Provide the (X, Y) coordinate of the cell's center where the given text is located.  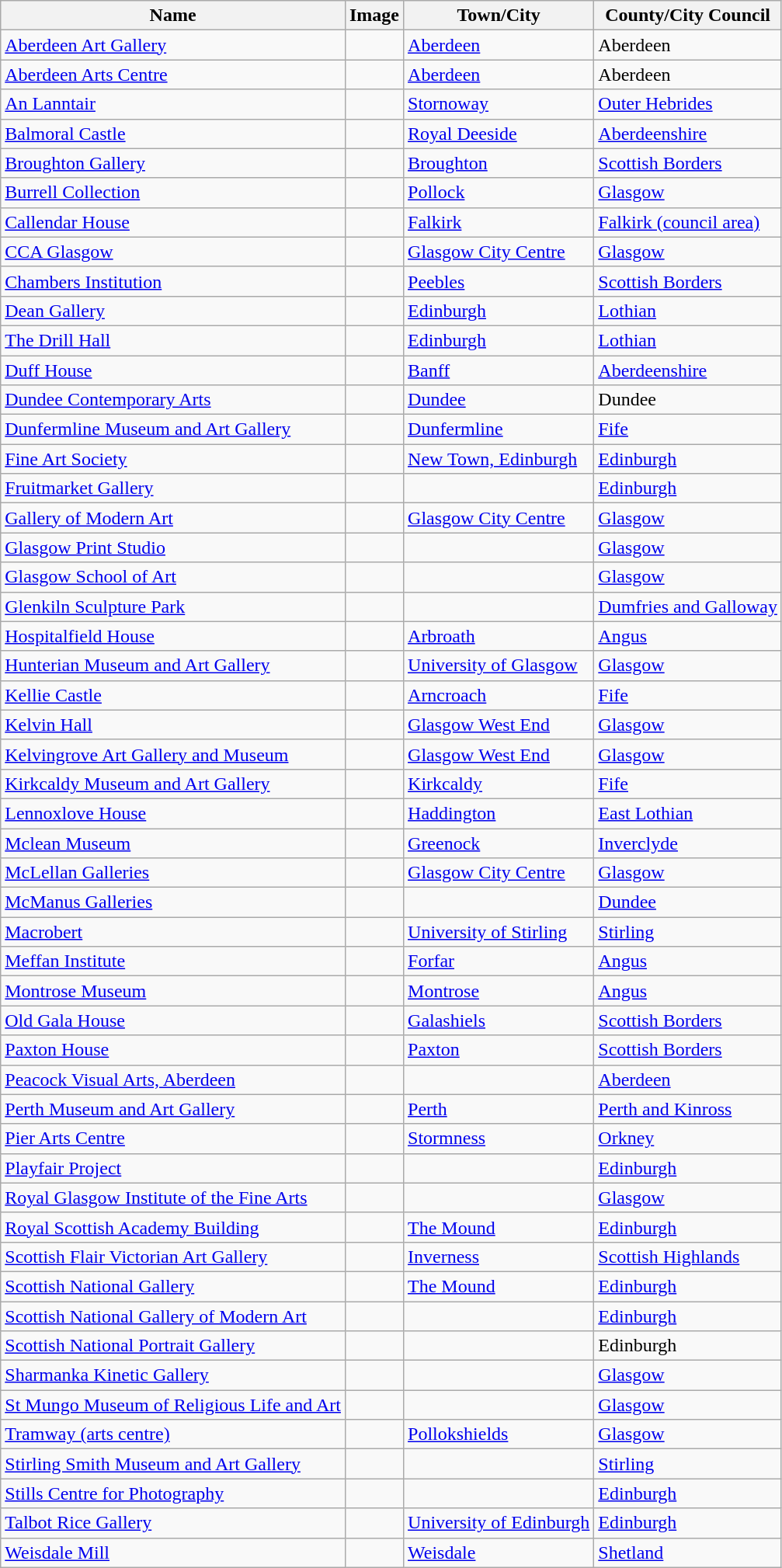
Banff (499, 370)
Stornoway (499, 104)
Lennoxlove House (173, 813)
Gallery of Modern Art (173, 518)
Chambers Institution (173, 281)
Tramway (arts centre) (173, 1434)
Scottish National Portrait Gallery (173, 1346)
An Lanntair (173, 104)
Arncroach (499, 695)
Stirling Smith Museum and Art Gallery (173, 1464)
Falkirk (council area) (688, 222)
Old Gala House (173, 1020)
Fruitmarket Gallery (173, 488)
Perth and Kinross (688, 1109)
CCA Glasgow (173, 252)
McManus Galleries (173, 902)
Haddington (499, 813)
Inverclyde (688, 843)
Scottish National Gallery (173, 1286)
Aberdeen Arts Centre (173, 75)
Mclean Museum (173, 843)
Peacock Visual Arts, Aberdeen (173, 1080)
University of Edinburgh (499, 1523)
Pier Arts Centre (173, 1139)
Dean Gallery (173, 311)
Dunfermline Museum and Art Gallery (173, 429)
Dumfries and Galloway (688, 607)
Duff House (173, 370)
Image (374, 16)
New Town, Edinburgh (499, 459)
Broughton (499, 163)
Perth (499, 1109)
Stills Centre for Photography (173, 1493)
Paxton House (173, 1050)
Hospitalfield House (173, 636)
Weisdale Mill (173, 1552)
Kirkcaldy Museum and Art Gallery (173, 784)
Shetland (688, 1552)
Montrose (499, 991)
County/City Council (688, 16)
Arbroath (499, 636)
Kirkcaldy (499, 784)
Paxton (499, 1050)
Glasgow School of Art (173, 577)
Broughton Gallery (173, 163)
Kelvin Hall (173, 725)
The Drill Hall (173, 340)
Galashiels (499, 1020)
Macrobert (173, 932)
Greenock (499, 843)
Falkirk (499, 222)
University of Glasgow (499, 666)
Royal Scottish Academy Building (173, 1227)
Playfair Project (173, 1168)
Scottish National Gallery of Modern Art (173, 1316)
Scottish Flair Victorian Art Gallery (173, 1257)
Perth Museum and Art Gallery (173, 1109)
Scottish Highlands (688, 1257)
Inverness (499, 1257)
University of Stirling (499, 932)
Dundee Contemporary Arts (173, 400)
Glenkiln Sculpture Park (173, 607)
Meffan Institute (173, 961)
Kellie Castle (173, 695)
Royal Glasgow Institute of the Fine Arts (173, 1198)
Royal Deeside (499, 134)
McLellan Galleries (173, 873)
Outer Hebrides (688, 104)
Montrose Museum (173, 991)
Weisdale (499, 1552)
Pollock (499, 193)
Aberdeen Art Gallery (173, 45)
East Lothian (688, 813)
Name (173, 16)
Town/City (499, 16)
Peebles (499, 281)
Dunfermline (499, 429)
Forfar (499, 961)
Talbot Rice Gallery (173, 1523)
Balmoral Castle (173, 134)
Stormness (499, 1139)
Hunterian Museum and Art Gallery (173, 666)
Sharmanka Kinetic Gallery (173, 1375)
St Mungo Museum of Religious Life and Art (173, 1405)
Fine Art Society (173, 459)
Glasgow Print Studio (173, 548)
Orkney (688, 1139)
Burrell Collection (173, 193)
Callendar House (173, 222)
Pollokshields (499, 1434)
Kelvingrove Art Gallery and Museum (173, 754)
